Return the [X, Y] coordinate for the center point of the cell that contains the specified text.  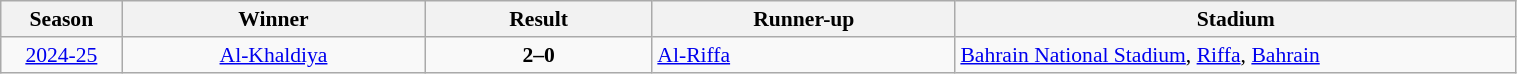
Bahrain National Stadium, Riffa, Bahrain [1236, 55]
Stadium [1236, 19]
2024-25 [62, 55]
Season [62, 19]
Result [538, 19]
Al-Riffa [804, 55]
Al-Khaldiya [274, 55]
Winner [274, 19]
2–0 [538, 55]
Runner-up [804, 19]
